Provide the [X, Y] coordinate of the cell's center where the given text is located.  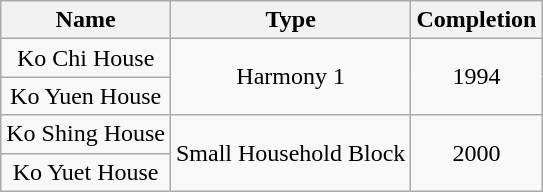
Ko Yuet House [86, 172]
Harmony 1 [290, 77]
Ko Shing House [86, 134]
Type [290, 20]
Ko Chi House [86, 58]
Small Household Block [290, 153]
1994 [476, 77]
2000 [476, 153]
Name [86, 20]
Ko Yuen House [86, 96]
Completion [476, 20]
